Find where the given text appears and provide that cell's center as [x, y] coordinate. 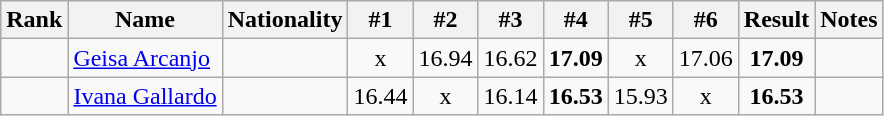
#1 [380, 20]
#4 [576, 20]
16.94 [446, 58]
#2 [446, 20]
17.06 [706, 58]
16.62 [510, 58]
Geisa Arcanjo [145, 58]
Notes [849, 20]
16.44 [380, 96]
Result [776, 20]
16.14 [510, 96]
15.93 [640, 96]
#5 [640, 20]
#3 [510, 20]
Nationality [285, 20]
Ivana Gallardo [145, 96]
Rank [34, 20]
#6 [706, 20]
Name [145, 20]
